Search for the cell housing the specified text and yield its [x, y] center coordinate. 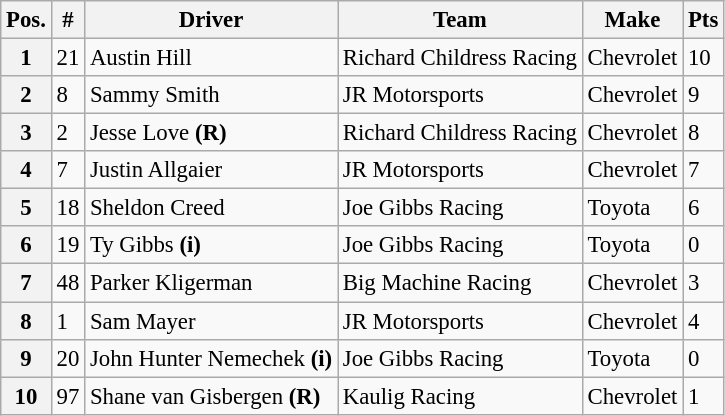
Sammy Smith [212, 95]
18 [68, 208]
5 [26, 208]
Team [460, 20]
Sheldon Creed [212, 208]
Sam Mayer [212, 321]
Parker Kligerman [212, 283]
Make [632, 20]
20 [68, 358]
48 [68, 283]
Kaulig Racing [460, 396]
Austin Hill [212, 58]
Pts [704, 20]
97 [68, 396]
Driver [212, 20]
# [68, 20]
Jesse Love (R) [212, 133]
Big Machine Racing [460, 283]
21 [68, 58]
Shane van Gisbergen (R) [212, 396]
Ty Gibbs (i) [212, 245]
Pos. [26, 20]
John Hunter Nemechek (i) [212, 358]
Justin Allgaier [212, 170]
19 [68, 245]
